Detect which cell encompasses the target text, then output its [X, Y] center coordinate. 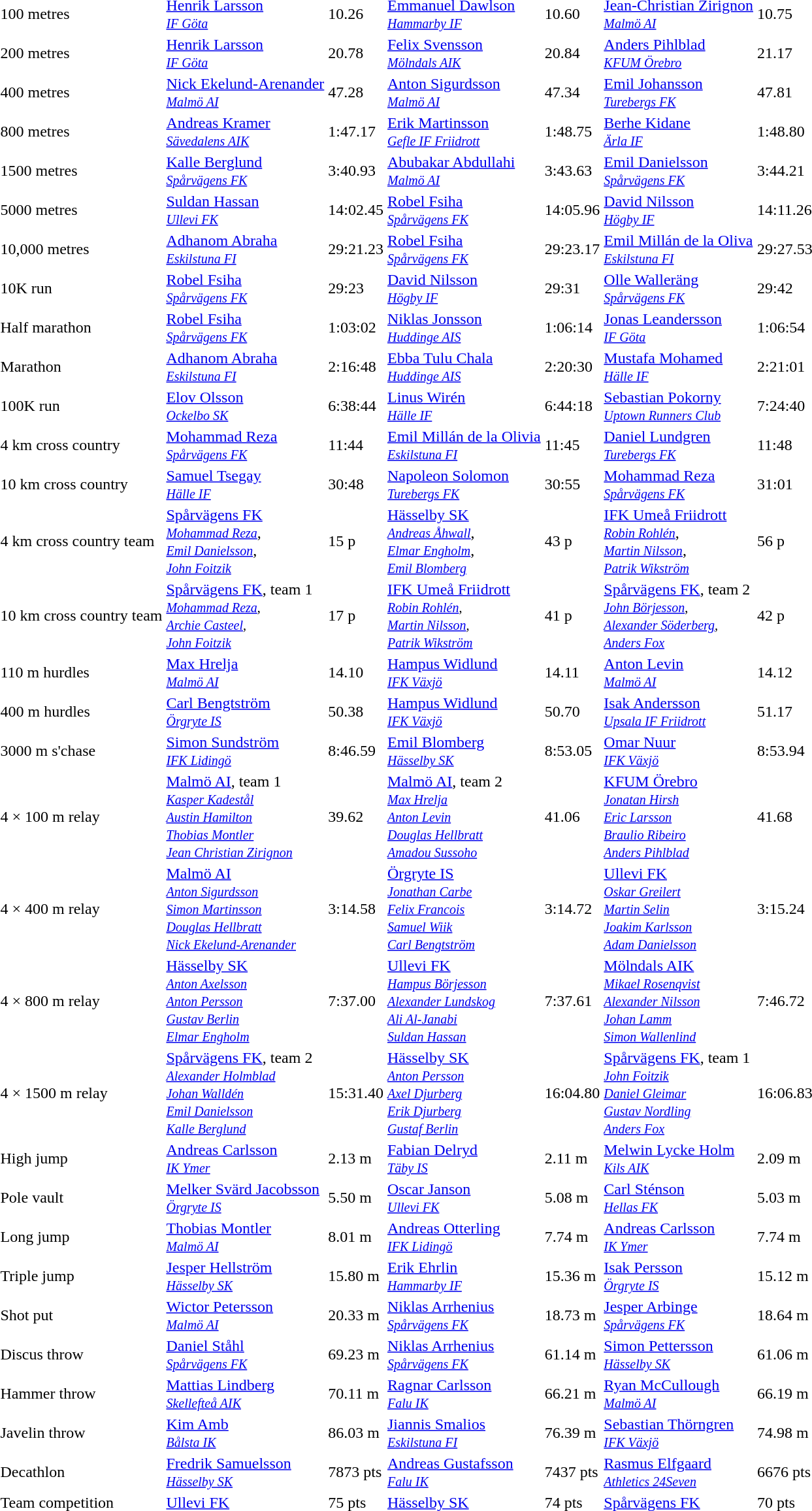
Carl SténsonHellas FK [679, 1198]
Melker Svärd JacobssonÖrgryte IS [246, 1198]
Jesper HellströmHässelby SK [246, 1276]
2.13 m [356, 1159]
20.78 [356, 54]
Daniel LundgrenTurebergs FK [679, 446]
Jonas LeanderssonIF Göta [679, 328]
11:45 [572, 446]
1:47.17 [356, 132]
15.80 m [356, 1276]
66.21 m [572, 1394]
Ullevi FKOskar GreilertMartin SelinJoakim KarlssonAdam Danielsson [679, 909]
Anton LevinMalmö AI [679, 673]
Spårvägens FK, team 2John Börjesson,Alexander Söderberg,Anders Fox [679, 615]
41.06 [572, 817]
Niklas JonssonHuddinge AIS [464, 328]
Spårvägens FK, team 2Alexander HolmbladJohan WalldénEmil DanielssonKalle Berglund [246, 1093]
Henrik LarssonIF Göta [246, 54]
Simon SundströmIFK Lidingö [246, 751]
Felix SvenssonMölndals AIK [464, 54]
6:38:44 [356, 406]
Samuel TsegayHälle IF [246, 485]
29:21.23 [356, 250]
1:03:02 [356, 328]
14:02.45 [356, 210]
3:40.93 [356, 171]
2:20:30 [572, 367]
14:05.96 [572, 210]
KFUM ÖrebroJonatan HirshEric LarssonBraulio RibeiroAnders Pihlblad [679, 817]
Mustafa MohamedHälle IF [679, 367]
Emil Millán de la OliviaEskilstuna FI [464, 446]
Napoleon SolomonTurebergs FK [464, 485]
Erik EhrlinHammarby IF [464, 1276]
Ragnar CarlssonFalu IK [464, 1394]
Oscar JansonUllevi FK [464, 1198]
29:23.17 [572, 250]
Olle WallerängSpårvägens FK [679, 289]
6:44:18 [572, 406]
Ullevi FKHampus BörjessonAlexander LundskogAli Al-JanabiSuldan Hassan [464, 1001]
15 p [356, 541]
Melwin Lycke HolmKils AIK [679, 1159]
Daniel StåhlSpårvägens FK [246, 1355]
Anton SigurdssonMalmö AI [464, 93]
86.03 m [356, 1433]
Malmö AIAnton SigurdssonSimon MartinssonDouglas HellbrattNick Ekelund-Arenander [246, 909]
15:31.40 [356, 1093]
Andreas OtterlingIFK Lidingö [464, 1237]
2.11 m [572, 1159]
11:44 [356, 446]
Isak PerssonÖrgryte IS [679, 1276]
3:14.58 [356, 909]
Fredrik SamuelssonHässelby SK [246, 1472]
Örgryte ISJonathan CarbeFelix FrancoisSamuel WiikCarl Bengtström [464, 909]
5.08 m [572, 1198]
14.11 [572, 673]
Max HreljaMalmö AI [246, 673]
Kalle BerglundSpårvägens FK [246, 171]
41 p [572, 615]
Andreas KramerSävedalens AIK [246, 132]
14.10 [356, 673]
8:53.05 [572, 751]
30:55 [572, 485]
Hässelby SKAnton AxelssonAnton PerssonGustav BerlinElmar Engholm [246, 1001]
Mölndals AIKMikael RosenqvistAlexander NilssonJohan LammSimon Wallenlind [679, 1001]
Ebba Tulu ChalaHuddinge AIS [464, 367]
Emil JohanssonTurebergs FK [679, 93]
Emil BlombergHässelby SK [464, 751]
Spårvägens FK, team 1Mohammad Reza,Archie Casteel,John Foitzik [246, 615]
Andreas GustafssonFalu IK [464, 1472]
29:23 [356, 289]
Sebastian ThörngrenIFK Växjö [679, 1433]
Hässelby SKAnton PerssonAxel DjurbergErik DjurbergGustaf Berlin [464, 1093]
47.28 [356, 93]
Spårvägens FK, team 1John FoitzikDaniel GleimarGustav NordlingAnders Fox [679, 1093]
Anders PihlbladKFUM Örebro [679, 54]
Omar NuurIFK Växjö [679, 751]
Linus WirénHälle IF [464, 406]
Berhe KidaneÄrla IF [679, 132]
Abubakar AbdullahiMalmö AI [464, 171]
2:16:48 [356, 367]
16:04.80 [572, 1093]
1:48.75 [572, 132]
Malmö AI, team 2Max HreljaAnton LevinDouglas HellbrattAmadou Sussoho [464, 817]
Kim AmbBålsta IK [246, 1433]
Thobias MontlerMalmö AI [246, 1237]
3:43.63 [572, 171]
1:06:14 [572, 328]
17 p [356, 615]
47.34 [572, 93]
Jesper ArbingeSpårvägens FK [679, 1316]
29:31 [572, 289]
5.50 m [356, 1198]
20.33 m [356, 1316]
70.11 m [356, 1394]
61.14 m [572, 1355]
Elov OlssonOckelbo SK [246, 406]
7.74 m [572, 1237]
3:14.72 [572, 909]
Wictor PeterssonMalmö AI [246, 1316]
50.70 [572, 712]
Erik MartinssonGefle IF Friidrott [464, 132]
Nick Ekelund-ArenanderMalmö AI [246, 93]
Fabian DelrydTäby IS [464, 1159]
8.01 m [356, 1237]
7:37.00 [356, 1001]
Sebastian PokornyUptown Runners Club [679, 406]
8:46.59 [356, 751]
7437 pts [572, 1472]
Rasmus ElfgaardAthletics 24Seven [679, 1472]
Ryan McCulloughMalmö AI [679, 1394]
Hässelby SKAndreas Åhwall,Elmar Engholm,Emil Blomberg [464, 541]
Emil DanielssonSpårvägens FK [679, 171]
43 p [572, 541]
15.36 m [572, 1276]
39.62 [356, 817]
Emil Millán de la OlivaEskilstuna FI [679, 250]
76.39 m [572, 1433]
Spårvägens FKMohammad Reza,Emil Danielsson,John Foitzik [246, 541]
69.23 m [356, 1355]
Mattias LindbergSkellefteå AIK [246, 1394]
Carl BengtströmÖrgryte IS [246, 712]
7:37.61 [572, 1001]
Isak AnderssonUpsala IF Friidrott [679, 712]
7873 pts [356, 1472]
Simon PetterssonHässelby SK [679, 1355]
30:48 [356, 485]
Malmö AI, team 1Kasper KadestålAustin HamiltonThobias MontlerJean Christian Zirignon [246, 817]
18.73 m [572, 1316]
Jiannis SmaliosEskilstuna FI [464, 1433]
Suldan HassanUllevi FK [246, 210]
50.38 [356, 712]
20.84 [572, 54]
